Provide the (X, Y) coordinate of the cell's center where the given text is located.  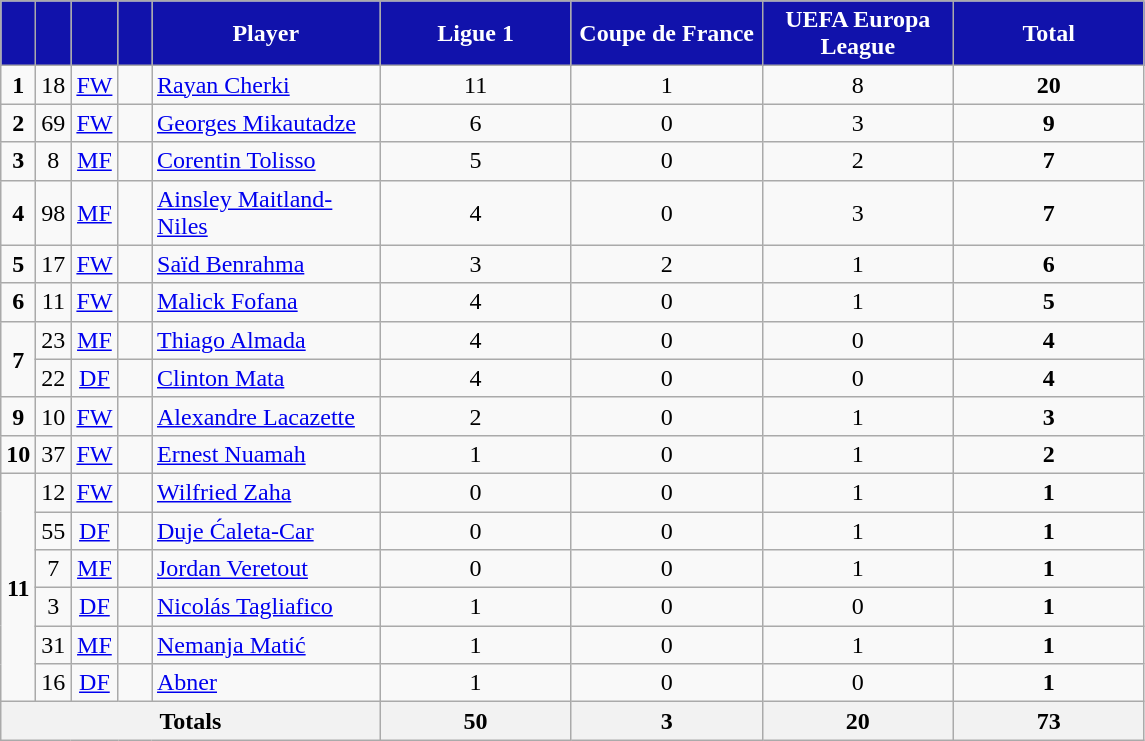
Thiago Almada (266, 340)
16 (54, 683)
UEFA Europa League (858, 34)
37 (54, 454)
Total (1048, 34)
Georges Mikautadze (266, 123)
12 (54, 492)
50 (476, 721)
17 (54, 264)
Nicolás Tagliafico (266, 607)
Jordan Veretout (266, 569)
Coupe de France (666, 34)
Nemanja Matić (266, 645)
55 (54, 531)
Ainsley Maitland-Niles (266, 212)
22 (54, 378)
Malick Fofana (266, 302)
Rayan Cherki (266, 85)
Wilfried Zaha (266, 492)
Player (266, 34)
23 (54, 340)
31 (54, 645)
69 (54, 123)
18 (54, 85)
Alexandre Lacazette (266, 416)
98 (54, 212)
Clinton Mata (266, 378)
Duje Ćaleta-Car (266, 531)
Corentin Tolisso (266, 161)
Ligue 1 (476, 34)
Saïd Benrahma (266, 264)
Ernest Nuamah (266, 454)
Totals (190, 721)
73 (1048, 721)
Abner (266, 683)
